Locate the cell with the specified text and output its (X, Y) center coordinate. 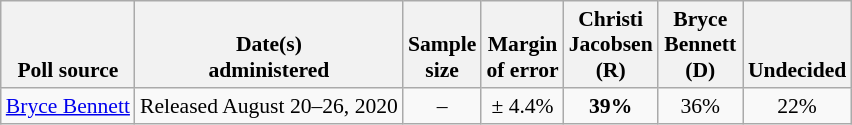
22% (797, 106)
Christi Jacobsen (R) (611, 44)
39% (611, 106)
Poll source (68, 44)
Released August 20–26, 2020 (269, 106)
Bryce Bennett (D) (700, 44)
– (442, 106)
± 4.4% (522, 106)
Marginof error (522, 44)
36% (700, 106)
Samplesize (442, 44)
Date(s)administered (269, 44)
Undecided (797, 44)
Bryce Bennett (68, 106)
